Return [x, y] of the center of cell containing provided text 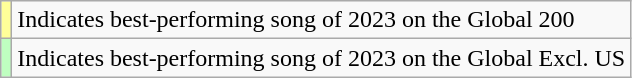
Indicates best-performing song of 2023 on the Global 200 [322, 20]
Indicates best-performing song of 2023 on the Global Excl. US [322, 58]
